For the text-containing cell, return its midpoint in [X, Y] coordinate format. 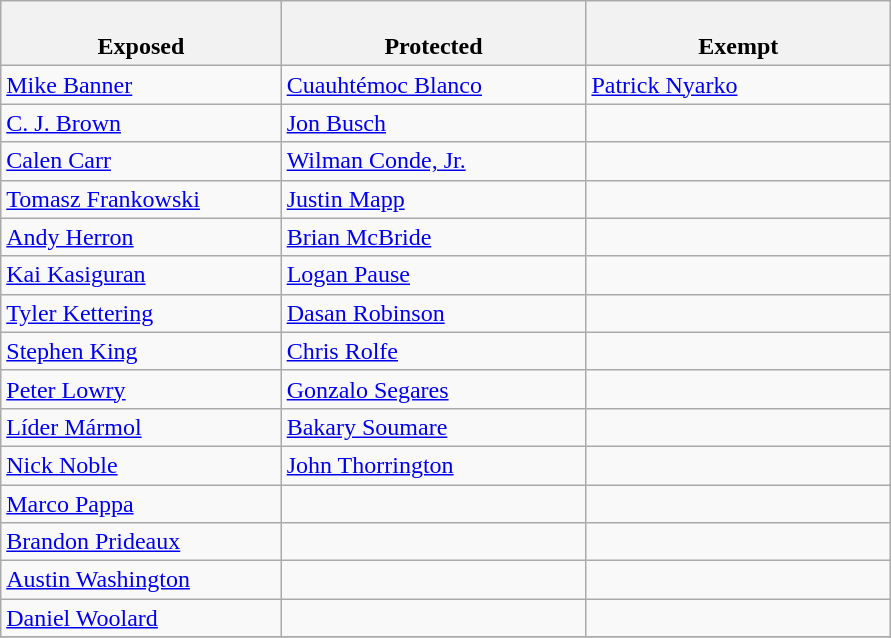
Wilman Conde, Jr. [434, 161]
Marco Pappa [141, 503]
Bakary Soumare [434, 427]
John Thorrington [434, 465]
Logan Pause [434, 275]
Tomasz Frankowski [141, 199]
Tyler Kettering [141, 313]
Daniel Woolard [141, 618]
Patrick Nyarko [738, 85]
Exempt [738, 34]
Dasan Robinson [434, 313]
Mike Banner [141, 85]
Andy Herron [141, 237]
Stephen King [141, 351]
Austin Washington [141, 580]
Brian McBride [434, 237]
Líder Mármol [141, 427]
Nick Noble [141, 465]
Calen Carr [141, 161]
Exposed [141, 34]
Brandon Prideaux [141, 542]
C. J. Brown [141, 123]
Gonzalo Segares [434, 389]
Kai Kasiguran [141, 275]
Protected [434, 34]
Jon Busch [434, 123]
Justin Mapp [434, 199]
Peter Lowry [141, 389]
Cuauhtémoc Blanco [434, 85]
Chris Rolfe [434, 351]
